Search for the cell housing the specified text and yield its [X, Y] center coordinate. 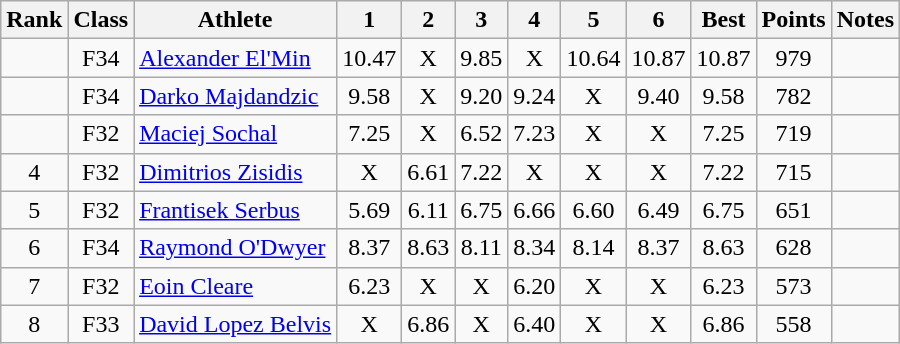
9.20 [482, 96]
5.69 [370, 210]
1 [370, 20]
8.14 [594, 248]
6.20 [534, 286]
719 [794, 134]
2 [428, 20]
Maciej Sochal [236, 134]
Darko Majdandzic [236, 96]
6.49 [658, 210]
Athlete [236, 20]
9.85 [482, 58]
558 [794, 324]
9.24 [534, 96]
8.11 [482, 248]
F33 [101, 324]
Best [724, 20]
3 [482, 20]
6.52 [482, 134]
6.66 [534, 210]
Dimitrios Zisidis [236, 172]
6.61 [428, 172]
Frantisek Serbus [236, 210]
7 [34, 286]
Rank [34, 20]
10.47 [370, 58]
573 [794, 286]
782 [794, 96]
7.23 [534, 134]
Raymond O'Dwyer [236, 248]
Notes [865, 20]
10.64 [594, 58]
Class [101, 20]
6.11 [428, 210]
Eoin Cleare [236, 286]
9.40 [658, 96]
979 [794, 58]
715 [794, 172]
8 [34, 324]
6.40 [534, 324]
Points [794, 20]
628 [794, 248]
Alexander El'Min [236, 58]
8.34 [534, 248]
David Lopez Belvis [236, 324]
651 [794, 210]
6.60 [594, 210]
